Locate the cell with the specified text and output its (x, y) center coordinate. 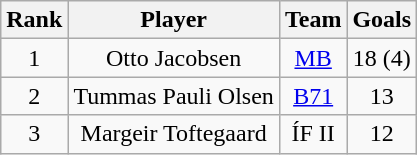
Margeir Toftegaard (174, 134)
Otto Jacobsen (174, 58)
18 (4) (382, 58)
3 (34, 134)
Rank (34, 20)
12 (382, 134)
Goals (382, 20)
Tummas Pauli Olsen (174, 96)
MB (313, 58)
13 (382, 96)
Team (313, 20)
2 (34, 96)
ÍF II (313, 134)
1 (34, 58)
Player (174, 20)
B71 (313, 96)
